Return the [x, y] coordinate for the center point of the cell that contains the specified text.  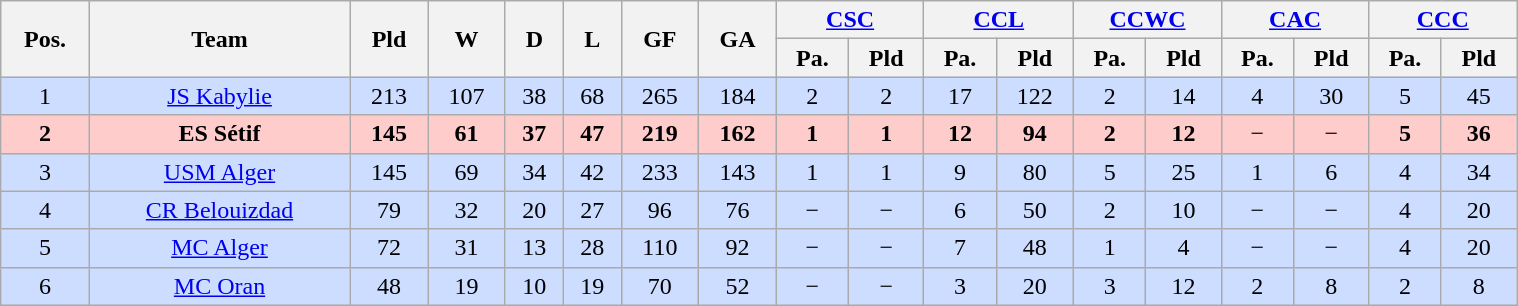
CCC [1443, 20]
52 [738, 286]
MC Oran [220, 286]
79 [389, 210]
W [467, 39]
107 [467, 96]
28 [592, 248]
76 [738, 210]
92 [738, 248]
110 [660, 248]
30 [1330, 96]
USM Alger [220, 172]
94 [1035, 134]
213 [389, 96]
CAC [1295, 20]
42 [592, 172]
162 [738, 134]
CR Belouizdad [220, 210]
17 [960, 96]
25 [1184, 172]
13 [534, 248]
45 [1479, 96]
CCWC [1148, 20]
122 [1035, 96]
68 [592, 96]
61 [467, 134]
D [534, 39]
219 [660, 134]
47 [592, 134]
265 [660, 96]
9 [960, 172]
32 [467, 210]
Pos. [45, 39]
69 [467, 172]
38 [534, 96]
72 [389, 248]
14 [1184, 96]
MC Alger [220, 248]
36 [1479, 134]
CCL [999, 20]
37 [534, 134]
184 [738, 96]
27 [592, 210]
L [592, 39]
Team [220, 39]
ES Sétif [220, 134]
31 [467, 248]
50 [1035, 210]
GF [660, 39]
GA [738, 39]
JS Kabylie [220, 96]
143 [738, 172]
7 [960, 248]
CSC [850, 20]
70 [660, 286]
80 [1035, 172]
96 [660, 210]
233 [660, 172]
